Pinpoint the cell where the given text exists, returning its (X, Y) midpoint coordinate. 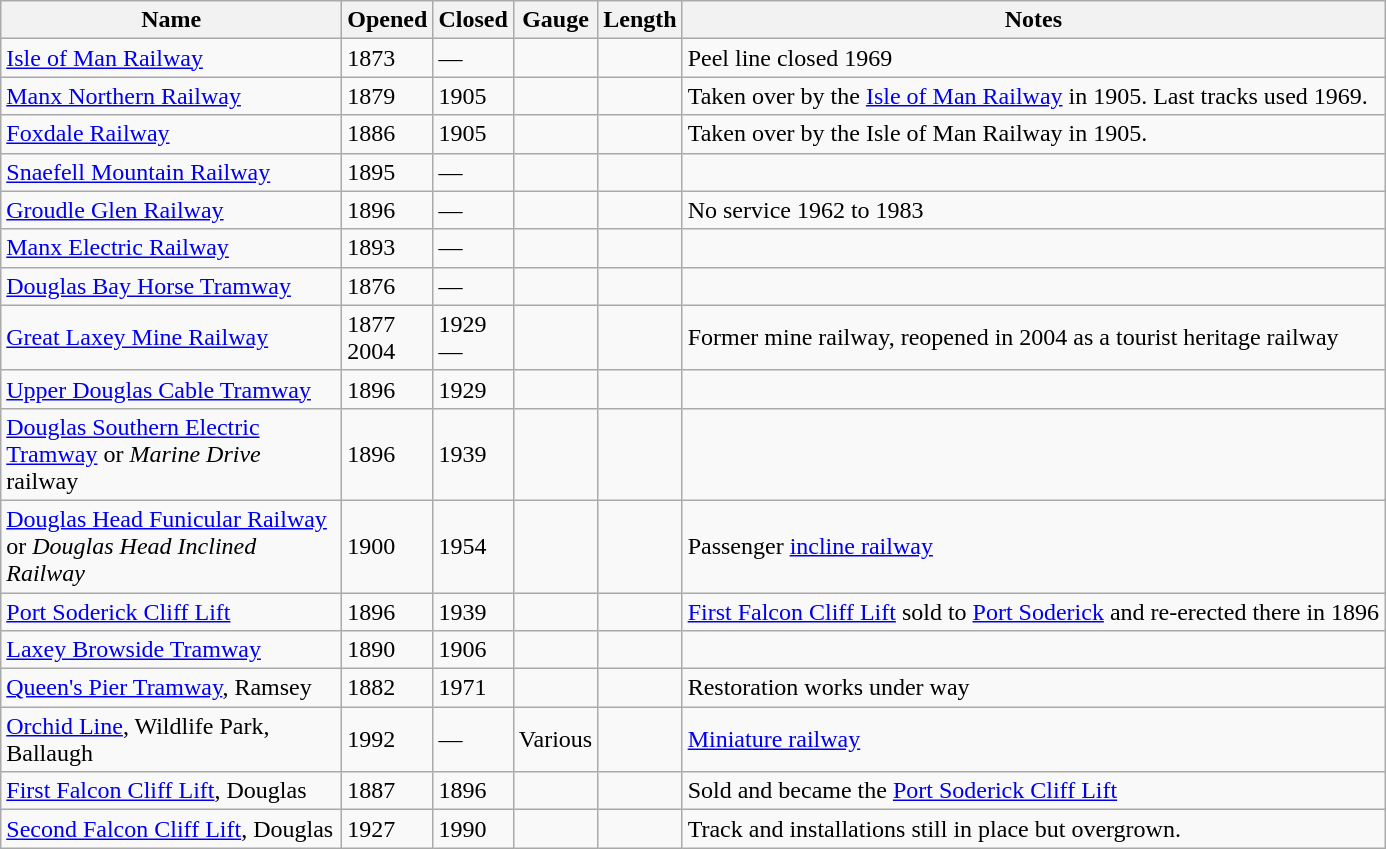
Name (172, 20)
Sold and became the Port Soderick Cliff Lift (1033, 791)
Douglas Head Funicular Railway or Douglas Head Inclined Railway (172, 546)
Gauge (555, 20)
Douglas Bay Horse Tramway (172, 286)
Various (555, 740)
Isle of Man Railway (172, 58)
Upper Douglas Cable Tramway (172, 389)
1887 (388, 791)
1900 (388, 546)
1890 (388, 650)
Manx Electric Railway (172, 248)
Douglas Southern Electric Tramway or Marine Drive railway (172, 454)
Queen's Pier Tramway, Ramsey (172, 688)
Second Falcon Cliff Lift, Douglas (172, 829)
Closed (473, 20)
Orchid Line, Wildlife Park, Ballaugh (172, 740)
1929 (473, 389)
No service 1962 to 1983 (1033, 210)
1971 (473, 688)
Taken over by the Isle of Man Railway in 1905. Last tracks used 1969. (1033, 96)
Groudle Glen Railway (172, 210)
1895 (388, 172)
Restoration works under way (1033, 688)
Manx Northern Railway (172, 96)
Notes (1033, 20)
1954 (473, 546)
1992 (388, 740)
Foxdale Railway (172, 134)
1929 — (473, 338)
1990 (473, 829)
Laxey Browside Tramway (172, 650)
1876 (388, 286)
Opened (388, 20)
Passenger incline railway (1033, 546)
Peel line closed 1969 (1033, 58)
Great Laxey Mine Railway (172, 338)
First Falcon Cliff Lift sold to Port Soderick and re-erected there in 1896 (1033, 611)
1879 (388, 96)
1873 (388, 58)
1877 2004 (388, 338)
Length (640, 20)
Port Soderick Cliff Lift (172, 611)
1886 (388, 134)
1927 (388, 829)
Former mine railway, reopened in 2004 as a tourist heritage railway (1033, 338)
Miniature railway (1033, 740)
1893 (388, 248)
Track and installations still in place but overgrown. (1033, 829)
Snaefell Mountain Railway (172, 172)
1882 (388, 688)
First Falcon Cliff Lift, Douglas (172, 791)
Taken over by the Isle of Man Railway in 1905. (1033, 134)
1906 (473, 650)
